From the cell containing the given text, extract its center point as [X, Y] coordinate. 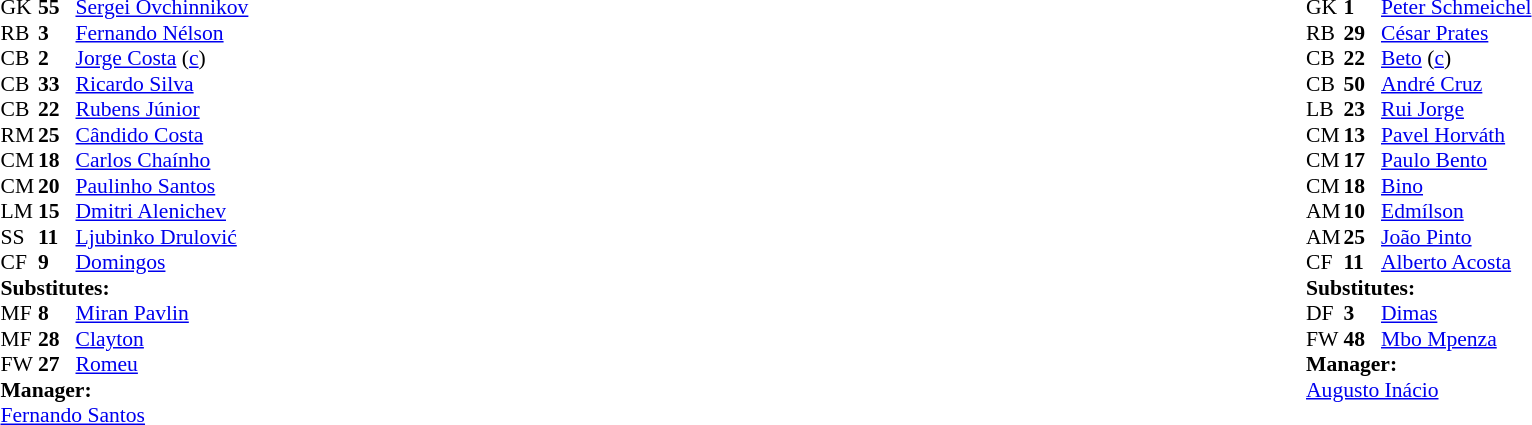
15 [57, 211]
Augusto Inácio [1418, 390]
23 [1363, 109]
9 [57, 263]
Domingos [162, 263]
DF [1325, 313]
20 [57, 186]
Dimas [1456, 313]
Rubens Júnior [162, 109]
RM [19, 135]
2 [57, 59]
Ljubinko Drulović [162, 237]
LM [19, 211]
Miran Pavlin [162, 313]
Romeu [162, 365]
SS [19, 237]
Carlos Chaínho [162, 161]
Ricardo Silva [162, 84]
LB [1325, 109]
Jorge Costa (c) [162, 59]
29 [1363, 33]
Mbo Mpenza [1456, 339]
Paulinho Santos [162, 186]
Bino [1456, 186]
28 [57, 339]
27 [57, 365]
Rui Jorge [1456, 109]
André Cruz [1456, 84]
Pavel Horváth [1456, 135]
João Pinto [1456, 237]
33 [57, 84]
8 [57, 313]
48 [1363, 339]
Dmitri Alenichev [162, 211]
13 [1363, 135]
Clayton [162, 339]
17 [1363, 161]
10 [1363, 211]
Edmílson [1456, 211]
Fernando Nélson [162, 33]
Beto (c) [1456, 59]
Paulo Bento [1456, 161]
Cândido Costa [162, 135]
César Prates [1456, 33]
50 [1363, 84]
Alberto Acosta [1456, 263]
